For the text-containing cell, return its midpoint in [X, Y] coordinate format. 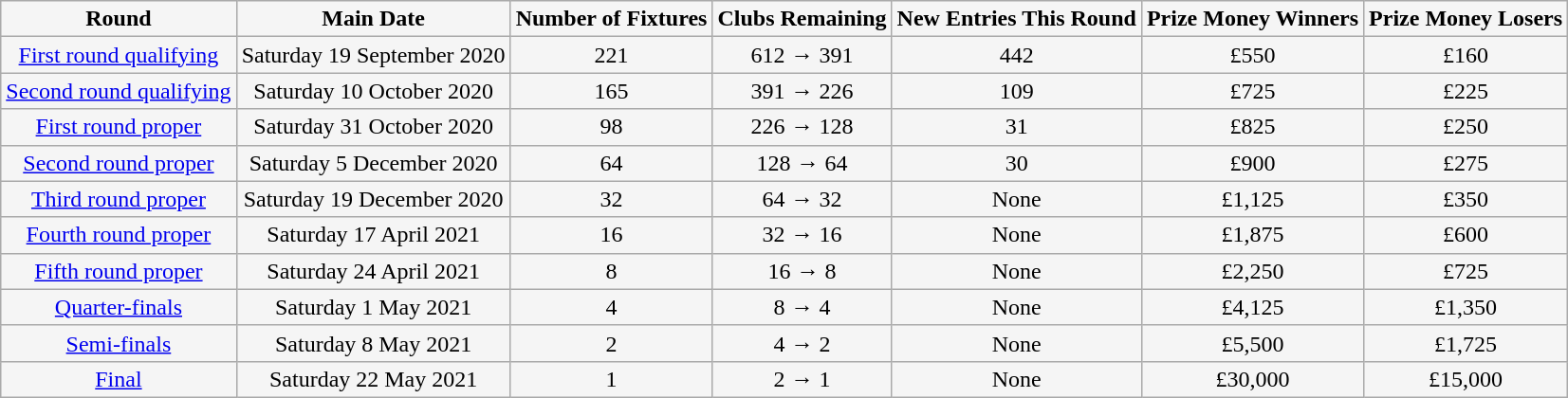
Final [119, 379]
4 [611, 307]
£350 [1467, 199]
£1,725 [1467, 343]
£600 [1467, 235]
£1,350 [1467, 307]
30 [1017, 163]
Saturday 31 October 2020 [374, 127]
128 → 64 [802, 163]
Second round proper [119, 163]
Third round proper [119, 199]
£550 [1252, 55]
£160 [1467, 55]
16 [611, 235]
Round [119, 19]
Number of Fixtures [611, 19]
64 [611, 163]
31 [1017, 127]
4 → 2 [802, 343]
8 [611, 271]
2 → 1 [802, 379]
Saturday 10 October 2020 [374, 91]
Prize Money Winners [1252, 19]
£1,125 [1252, 199]
109 [1017, 91]
612 → 391 [802, 55]
Fourth round proper [119, 235]
New Entries This Round [1017, 19]
£2,250 [1252, 271]
2 [611, 343]
£250 [1467, 127]
£5,500 [1252, 343]
32 → 16 [802, 235]
£900 [1252, 163]
Quarter-finals [119, 307]
1 [611, 379]
£30,000 [1252, 379]
Saturday 1 May 2021 [374, 307]
Prize Money Losers [1467, 19]
Clubs Remaining [802, 19]
First round proper [119, 127]
Semi-finals [119, 343]
32 [611, 199]
Saturday 5 December 2020 [374, 163]
Main Date [374, 19]
£15,000 [1467, 379]
£825 [1252, 127]
Saturday 19 September 2020 [374, 55]
Saturday 17 April 2021 [374, 235]
£4,125 [1252, 307]
£275 [1467, 163]
226 → 128 [802, 127]
£1,875 [1252, 235]
64 → 32 [802, 199]
442 [1017, 55]
16 → 8 [802, 271]
Saturday 24 April 2021 [374, 271]
165 [611, 91]
391 → 226 [802, 91]
£225 [1467, 91]
Fifth round proper [119, 271]
98 [611, 127]
8 → 4 [802, 307]
Saturday 22 May 2021 [374, 379]
Saturday 8 May 2021 [374, 343]
Saturday 19 December 2020 [374, 199]
First round qualifying [119, 55]
Second round qualifying [119, 91]
221 [611, 55]
